Scan for the cell matching the given text and deliver its (x, y) coordinate at center. 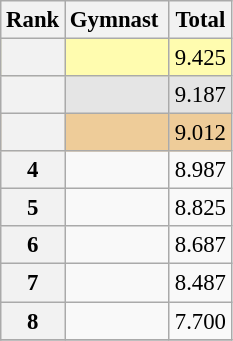
Rank (33, 20)
Gymnast (118, 20)
8.487 (200, 283)
8.687 (200, 245)
9.425 (200, 58)
9.187 (200, 95)
4 (33, 170)
Total (200, 20)
7 (33, 283)
6 (33, 245)
7.700 (200, 321)
8.987 (200, 170)
9.012 (200, 133)
8.825 (200, 208)
5 (33, 208)
8 (33, 321)
